Provide the (x, y) coordinate of the cell's center where the given text is located.  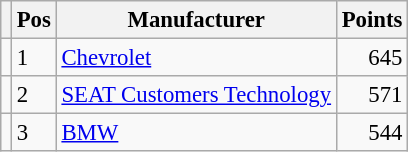
Manufacturer (196, 20)
3 (34, 133)
544 (372, 133)
Points (372, 20)
Chevrolet (196, 58)
1 (34, 58)
BMW (196, 133)
Pos (34, 20)
645 (372, 58)
571 (372, 95)
SEAT Customers Technology (196, 95)
2 (34, 95)
